Provide the (X, Y) coordinate of the cell's center where the given text is located.  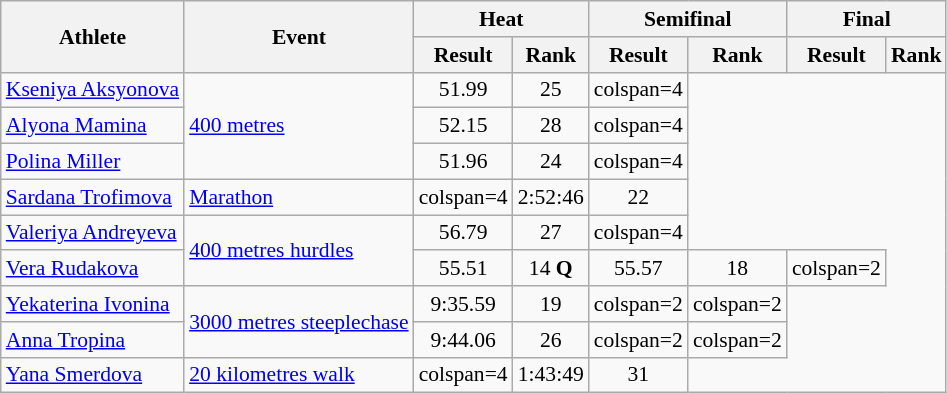
24 (551, 162)
56.79 (464, 233)
Polina Miller (92, 162)
Anna Tropina (92, 340)
9:44.06 (464, 340)
1:43:49 (551, 375)
25 (551, 90)
400 metres (299, 126)
18 (738, 269)
Sardana Trofimova (92, 197)
51.96 (464, 162)
3000 metres steeplechase (299, 322)
Semifinal (688, 19)
51.99 (464, 90)
14 Q (551, 269)
Valeriya Andreyeva (92, 233)
Marathon (299, 197)
2:52:46 (551, 197)
55.57 (638, 269)
Kseniya Aksyonova (92, 90)
31 (638, 375)
52.15 (464, 126)
19 (551, 304)
27 (551, 233)
400 metres hurdles (299, 250)
Alyona Mamina (92, 126)
Yekaterina Ivonina (92, 304)
28 (551, 126)
Yana Smerdova (92, 375)
9:35.59 (464, 304)
Heat (502, 19)
Final (867, 19)
20 kilometres walk (299, 375)
Event (299, 36)
Athlete (92, 36)
Vera Rudakova (92, 269)
22 (638, 197)
26 (551, 340)
55.51 (464, 269)
